Find where the given text appears and provide that cell's center as [x, y] coordinate. 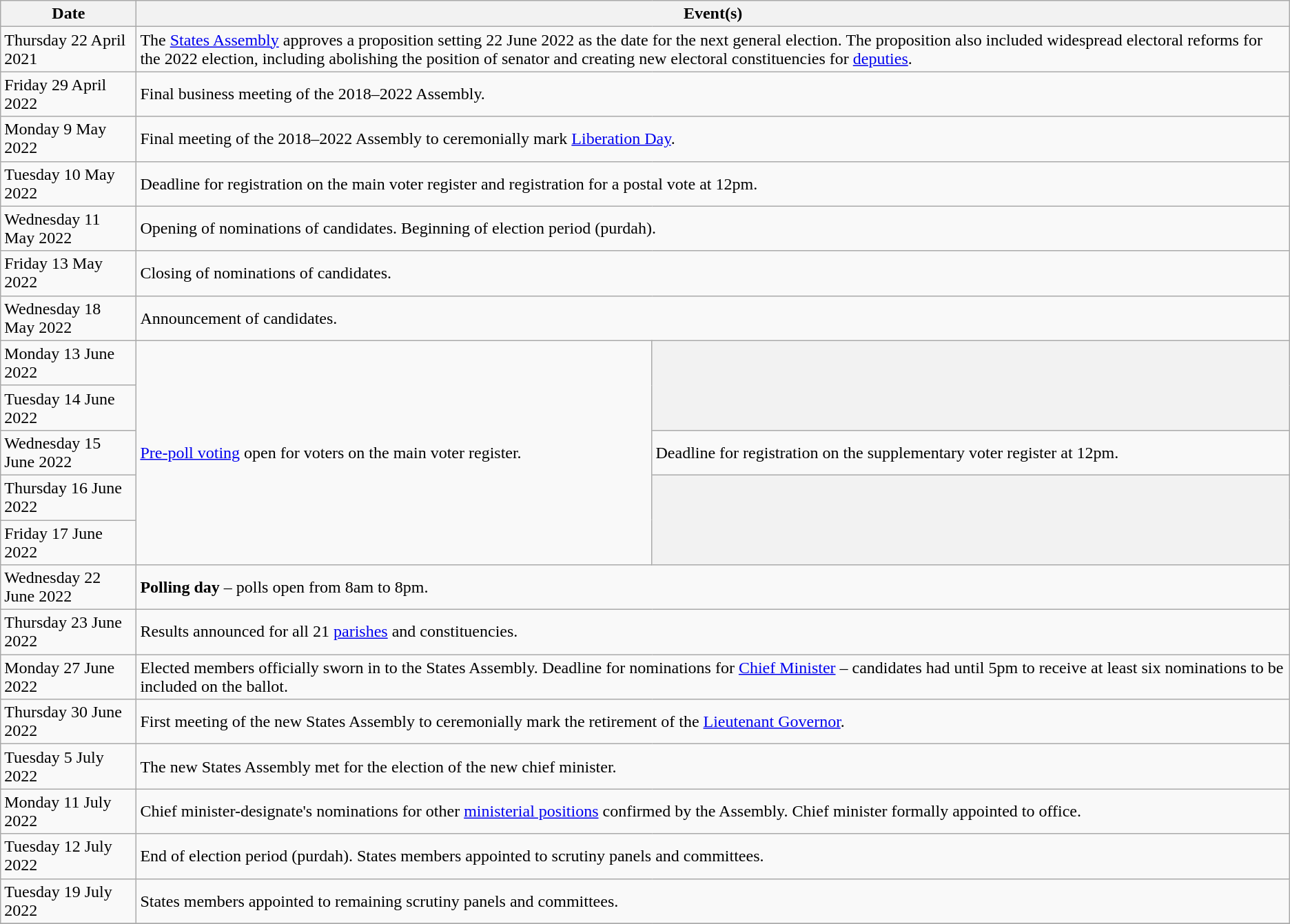
Closing of nominations of candidates. [713, 273]
Tuesday 19 July 2022 [69, 901]
Polling day – polls open from 8am to 8pm. [713, 587]
Wednesday 18 May 2022 [69, 318]
Event(s) [713, 14]
Tuesday 5 July 2022 [69, 766]
Wednesday 15 June 2022 [69, 452]
First meeting of the new States Assembly to ceremonially mark the retirement of the Lieutenant Governor. [713, 722]
Tuesday 10 May 2022 [69, 183]
The new States Assembly met for the election of the new chief minister. [713, 766]
Thursday 30 June 2022 [69, 722]
Thursday 22 April 2021 [69, 50]
Wednesday 22 June 2022 [69, 587]
Friday 17 June 2022 [69, 542]
Final meeting of the 2018–2022 Assembly to ceremonially mark Liberation Day. [713, 139]
Monday 9 May 2022 [69, 139]
Monday 11 July 2022 [69, 812]
Tuesday 14 June 2022 [69, 408]
Friday 13 May 2022 [69, 273]
Thursday 23 June 2022 [69, 633]
End of election period (purdah). States members appointed to scrutiny panels and committees. [713, 856]
Date [69, 14]
Opening of nominations of candidates. Beginning of election period (purdah). [713, 229]
Thursday 16 June 2022 [69, 497]
Tuesday 12 July 2022 [69, 856]
Chief minister-designate's nominations for other ministerial positions confirmed by the Assembly. Chief minister formally appointed to office. [713, 812]
Monday 27 June 2022 [69, 677]
Deadline for registration on the supplementary voter register at 12pm. [970, 452]
Final business meeting of the 2018–2022 Assembly. [713, 94]
Deadline for registration on the main voter register and registration for a postal vote at 12pm. [713, 183]
Friday 29 April 2022 [69, 94]
States members appointed to remaining scrutiny panels and committees. [713, 901]
Pre-poll voting open for voters on the main voter register. [394, 452]
Results announced for all 21 parishes and constituencies. [713, 633]
Announcement of candidates. [713, 318]
Wednesday 11 May 2022 [69, 229]
Monday 13 June 2022 [69, 362]
